Capture the cell that displays the provided text and extract its [x, y] central coordinate. 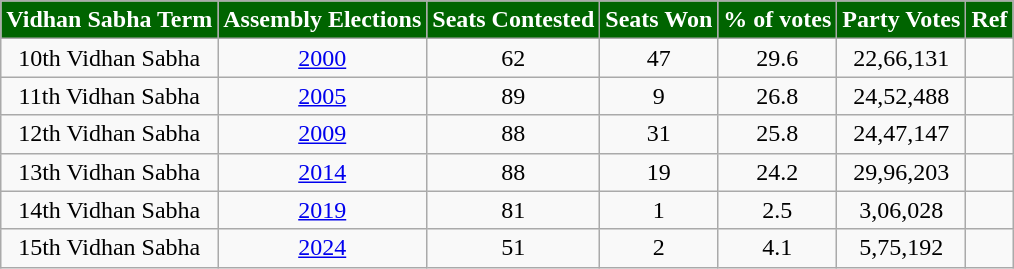
Seats Won [659, 20]
81 [514, 210]
26.8 [778, 96]
2019 [322, 210]
25.8 [778, 134]
31 [659, 134]
47 [659, 58]
Assembly Elections [322, 20]
10th Vidhan Sabha [110, 58]
12th Vidhan Sabha [110, 134]
% of votes [778, 20]
62 [514, 58]
2000 [322, 58]
2024 [322, 248]
1 [659, 210]
4.1 [778, 248]
24.2 [778, 172]
24,47,147 [902, 134]
14th Vidhan Sabha [110, 210]
Party Votes [902, 20]
15th Vidhan Sabha [110, 248]
51 [514, 248]
2.5 [778, 210]
19 [659, 172]
13th Vidhan Sabha [110, 172]
3,06,028 [902, 210]
29.6 [778, 58]
9 [659, 96]
2005 [322, 96]
Seats Contested [514, 20]
2009 [322, 134]
2 [659, 248]
2014 [322, 172]
5,75,192 [902, 248]
89 [514, 96]
29,96,203 [902, 172]
11th Vidhan Sabha [110, 96]
Ref [990, 20]
24,52,488 [902, 96]
22,66,131 [902, 58]
Vidhan Sabha Term [110, 20]
